Provide the (x, y) coordinate of the cell's center where the given text is located.  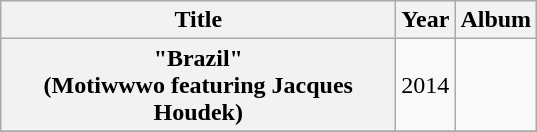
"Brazil"(Motiwwwo featuring Jacques Houdek) (198, 85)
Year (426, 20)
2014 (426, 85)
Album (496, 20)
Title (198, 20)
